Return the [X, Y] coordinate for the center point of the cell that contains the specified text.  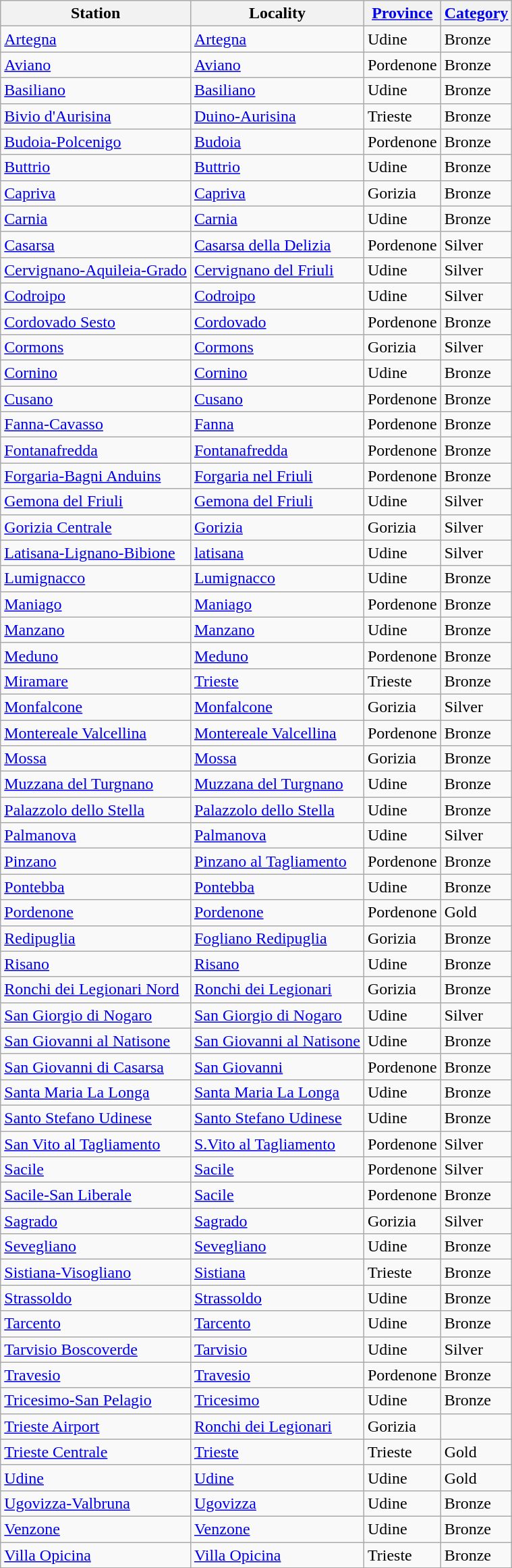
Duino-Aurisina [277, 116]
Bivio d'Aurisina [96, 116]
Sistiana-Visogliano [96, 1272]
Fanna-Cavasso [96, 425]
latisana [277, 553]
San Giovanni di Casarsa [96, 1066]
Tarvisio Boscoverde [96, 1349]
Ronchi dei Legionari Nord [96, 990]
Locality [277, 13]
Cordovado [277, 322]
Cervignano-Aquileia-Grado [96, 270]
Pinzano [96, 861]
Pinzano al Tagliamento [277, 861]
Trieste Airport [96, 1426]
Tricesimo-San Pelagio [96, 1401]
Tricesimo [277, 1401]
Budoia-Polcenigo [96, 142]
Cordovado Sesto [96, 322]
Fogliano Redipuglia [277, 938]
San Vito al Tagliamento [96, 1144]
Trieste Centrale [96, 1452]
Fanna [277, 425]
Casarsa [96, 244]
Category [476, 13]
Miramare [96, 681]
Tarvisio [277, 1349]
Budoia [277, 142]
Sacile-San Liberale [96, 1195]
Forgaria nel Friuli [277, 476]
Ugovizza [277, 1503]
Sistiana [277, 1272]
Cervignano del Friuli [277, 270]
Casarsa della Delizia [277, 244]
S.Vito al Tagliamento [277, 1144]
Redipuglia [96, 938]
San Giovanni [277, 1066]
Province [402, 13]
Gorizia Centrale [96, 527]
Station [96, 13]
Latisana-Lignano-Bibione [96, 553]
Ugovizza-Valbruna [96, 1503]
Forgaria-Bagni Anduins [96, 476]
